Output the (X, Y) coordinate of the center of the cell containing the given text.  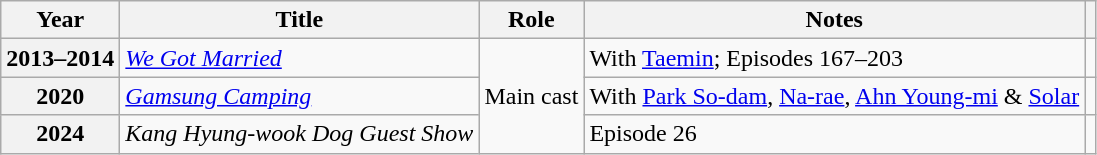
With Park So-dam, Na-rae, Ahn Young-mi & Solar (834, 96)
Role (532, 20)
2024 (60, 134)
Gamsung Camping (300, 96)
Year (60, 20)
Episode 26 (834, 134)
2013–2014 (60, 58)
2020 (60, 96)
Notes (834, 20)
We Got Married (300, 58)
With Taemin; Episodes 167–203 (834, 58)
Title (300, 20)
Main cast (532, 96)
Kang Hyung-wook Dog Guest Show (300, 134)
